Output the (X, Y) coordinate of the center of the cell containing the given text.  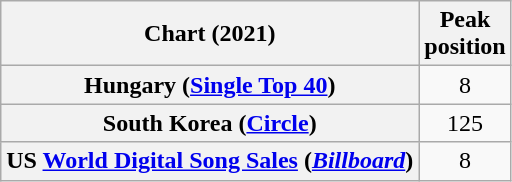
125 (465, 123)
US World Digital Song Sales (Billboard) (210, 161)
Chart (2021) (210, 34)
Peakposition (465, 34)
South Korea (Circle) (210, 123)
Hungary (Single Top 40) (210, 85)
